Pinpoint the cell where the given text exists, returning its [x, y] midpoint coordinate. 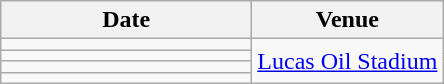
Venue [348, 20]
Lucas Oil Stadium [348, 61]
Date [126, 20]
